Determine the [x, y] coordinate at the center of the cell enclosing the given text.  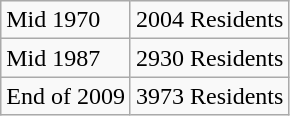
End of 2009 [66, 96]
3973 Residents [209, 96]
2004 Residents [209, 20]
2930 Residents [209, 58]
Mid 1970 [66, 20]
Mid 1987 [66, 58]
